Locate the cell with the specified text and output its [X, Y] center coordinate. 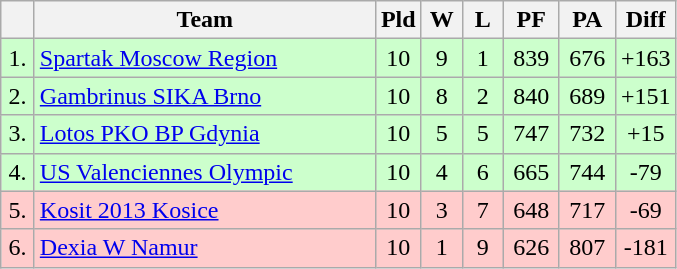
8 [442, 96]
676 [587, 58]
4. [18, 172]
-79 [646, 172]
689 [587, 96]
744 [587, 172]
Kosit 2013 Kosice [204, 210]
648 [531, 210]
3 [442, 210]
PF [531, 20]
Diff [646, 20]
Team [204, 20]
Pld [398, 20]
1. [18, 58]
Spartak Moscow Region [204, 58]
-69 [646, 210]
717 [587, 210]
6 [482, 172]
PA [587, 20]
2. [18, 96]
Dexia W Namur [204, 248]
US Valenciennes Olympic [204, 172]
+151 [646, 96]
732 [587, 134]
807 [587, 248]
747 [531, 134]
4 [442, 172]
839 [531, 58]
7 [482, 210]
840 [531, 96]
2 [482, 96]
6. [18, 248]
626 [531, 248]
Lotos PKO BP Gdynia [204, 134]
-181 [646, 248]
665 [531, 172]
L [482, 20]
+15 [646, 134]
Gambrinus SIKA Brno [204, 96]
3. [18, 134]
5. [18, 210]
W [442, 20]
+163 [646, 58]
